Provide the (x, y) coordinate of the cell's center where the given text is located.  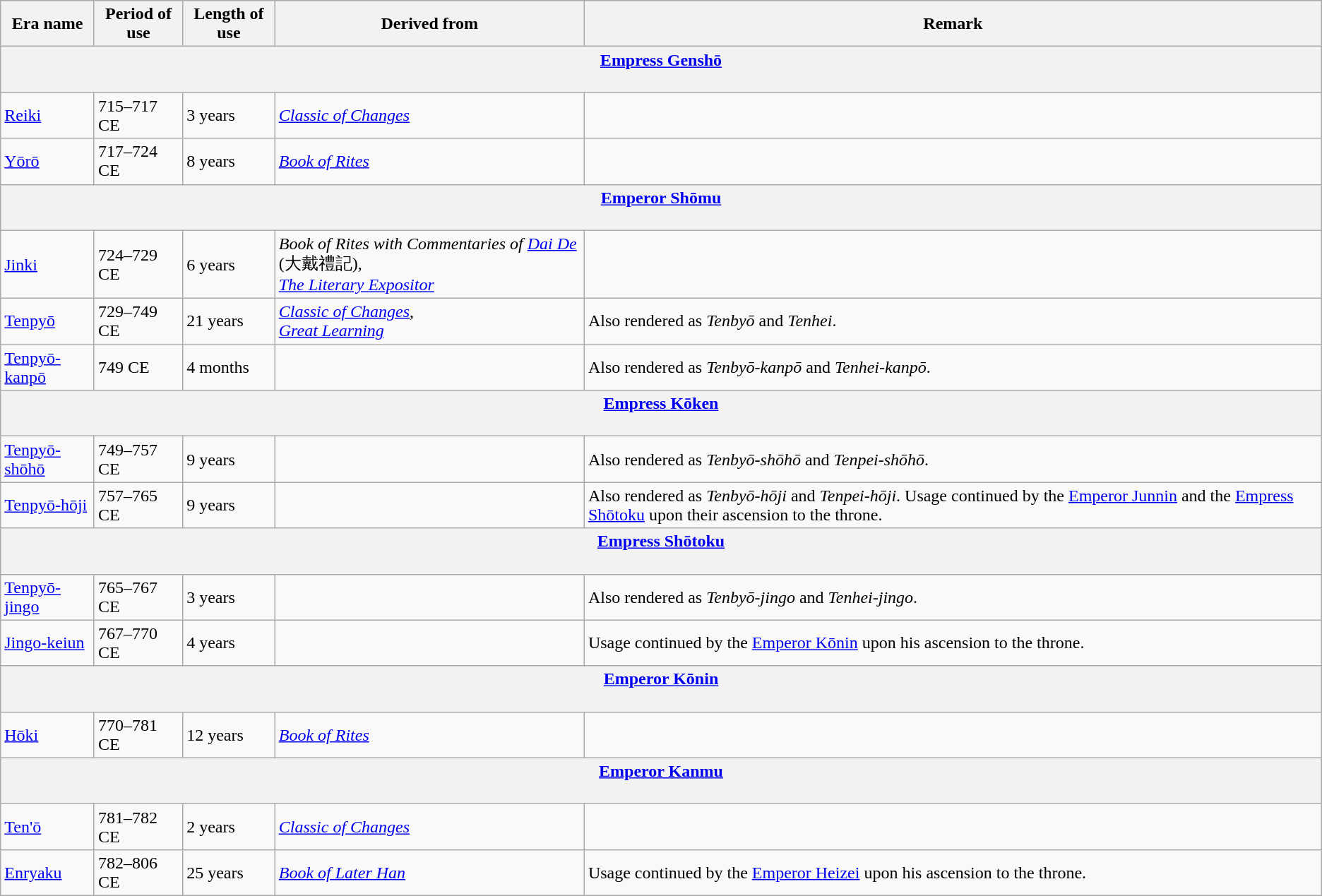
8 years (229, 161)
Tenpyō-jingo (48, 597)
Book of Rites with Commentaries of Dai De (大戴禮記),The Literary Expositor (429, 264)
Tenpyō-kanpō (48, 367)
Remark (953, 24)
717–724 CE (138, 161)
Empress Genshō (661, 69)
749–757 CE (138, 459)
Jingo-keiun (48, 643)
Also rendered as Tenbyō and Tenhei. (953, 322)
781–782 CE (138, 826)
Usage continued by the Emperor Heizei upon his ascension to the throne. (953, 873)
Derived from (429, 24)
4 months (229, 367)
Emperor Kōnin (661, 689)
Book of Later Han (429, 873)
729–749 CE (138, 322)
21 years (229, 322)
770–781 CE (138, 734)
Usage continued by the Emperor Kōnin upon his ascension to the throne. (953, 643)
Emperor Kanmu (661, 781)
6 years (229, 264)
Enryaku (48, 873)
Reiki (48, 116)
767–770 CE (138, 643)
Jinki (48, 264)
Also rendered as Tenbyō-shōhō and Tenpei-shōhō. (953, 459)
Classic of Changes,Great Learning (429, 322)
Also rendered as Tenbyō-kanpō and Tenhei-kanpō. (953, 367)
Era name (48, 24)
Ten'ō (48, 826)
749 CE (138, 367)
Length of use (229, 24)
Tenpyō (48, 322)
Emperor Shōmu (661, 208)
757–765 CE (138, 506)
Empress Kōken (661, 414)
Period of use (138, 24)
Empress Shōtoku (661, 551)
12 years (229, 734)
782–806 CE (138, 873)
Hōki (48, 734)
724–729 CE (138, 264)
2 years (229, 826)
715–717 CE (138, 116)
Also rendered as Tenbyō-hōji and Tenpei-hōji. Usage continued by the Emperor Junnin and the Empress Shōtoku upon their ascension to the throne. (953, 506)
Tenpyō-shōhō (48, 459)
Tenpyō-hōji (48, 506)
25 years (229, 873)
765–767 CE (138, 597)
Yōrō (48, 161)
Also rendered as Tenbyō-jingo and Tenhei-jingo. (953, 597)
4 years (229, 643)
